Find where the given text appears and provide that cell's center as (X, Y) coordinate. 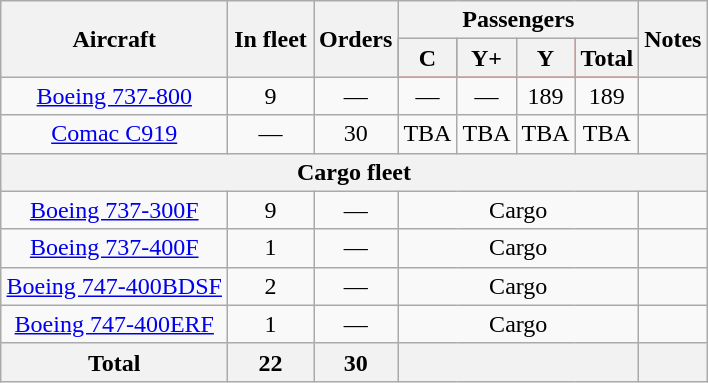
Boeing 737-400F (114, 248)
C (428, 58)
Y+ (486, 58)
Passengers (518, 20)
Boeing 737-800 (114, 96)
Orders (356, 39)
Cargo fleet (354, 172)
Boeing 747-400ERF (114, 324)
22 (270, 362)
Aircraft (114, 39)
2 (270, 286)
Boeing 737-300F (114, 210)
Boeing 747-400BDSF (114, 286)
Y (546, 58)
In fleet (270, 39)
Comac C919 (114, 134)
Notes (673, 39)
